Scan for the cell matching the given text and deliver its (x, y) coordinate at center. 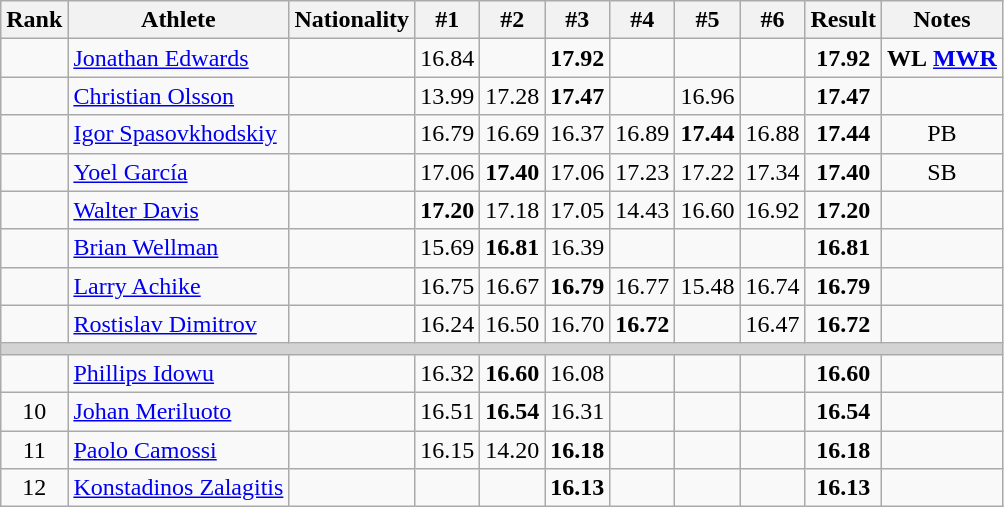
Larry Achike (178, 286)
Notes (942, 20)
17.22 (708, 172)
17.05 (578, 210)
15.48 (708, 286)
13.99 (448, 96)
Nationality (352, 20)
16.92 (772, 210)
16.89 (642, 134)
16.96 (708, 96)
Johan Meriluoto (178, 411)
PB (942, 134)
#6 (772, 20)
16.75 (448, 286)
16.84 (448, 58)
SB (942, 172)
14.20 (512, 449)
17.18 (512, 210)
Christian Olsson (178, 96)
Walter Davis (178, 210)
17.34 (772, 172)
15.69 (448, 248)
Result (843, 20)
#4 (642, 20)
16.39 (578, 248)
16.15 (448, 449)
Igor Spasovkhodskiy (178, 134)
16.37 (578, 134)
#2 (512, 20)
10 (34, 411)
#1 (448, 20)
16.32 (448, 373)
#5 (708, 20)
Yoel García (178, 172)
12 (34, 488)
16.50 (512, 324)
Paolo Camossi (178, 449)
16.74 (772, 286)
16.51 (448, 411)
17.23 (642, 172)
16.47 (772, 324)
11 (34, 449)
16.88 (772, 134)
Phillips Idowu (178, 373)
16.08 (578, 373)
Jonathan Edwards (178, 58)
Rostislav Dimitrov (178, 324)
16.24 (448, 324)
#3 (578, 20)
16.31 (578, 411)
16.70 (578, 324)
Brian Wellman (178, 248)
16.67 (512, 286)
17.28 (512, 96)
WL MWR (942, 58)
Athlete (178, 20)
14.43 (642, 210)
Rank (34, 20)
16.77 (642, 286)
16.69 (512, 134)
Konstadinos Zalagitis (178, 488)
